Return the [x, y] coordinate for the center point of the cell that contains the specified text.  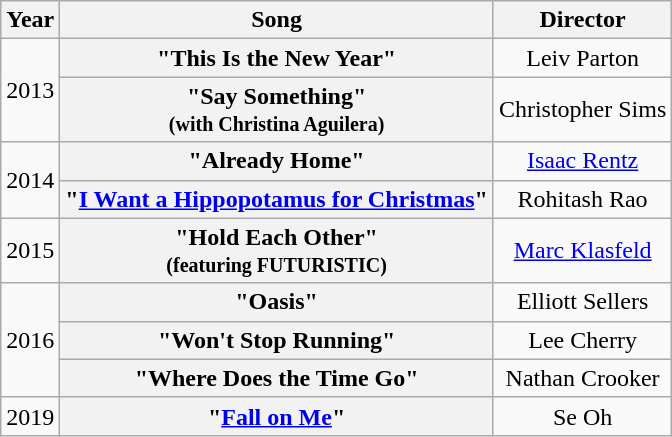
"Oasis" [277, 302]
Christopher Sims [582, 110]
Nathan Crooker [582, 378]
Year [30, 20]
Elliott Sellers [582, 302]
2019 [30, 416]
2014 [30, 180]
2016 [30, 340]
"I Want a Hippopotamus for Christmas" [277, 199]
Director [582, 20]
2013 [30, 90]
"Hold Each Other"(featuring FUTURISTIC) [277, 250]
Isaac Rentz [582, 161]
Leiv Parton [582, 58]
"This Is the New Year" [277, 58]
Se Oh [582, 416]
"Won't Stop Running" [277, 340]
"Say Something"(with Christina Aguilera) [277, 110]
2015 [30, 250]
Rohitash Rao [582, 199]
"Where Does the Time Go" [277, 378]
Marc Klasfeld [582, 250]
Song [277, 20]
Lee Cherry [582, 340]
"Already Home" [277, 161]
"Fall on Me" [277, 416]
